Extract the [x, y] coordinate from the center of the cell holding the provided text.  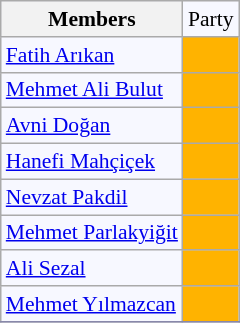
Mehmet Yılmazcan [92, 304]
Mehmet Ali Bulut [92, 90]
Hanefi Mahçiçek [92, 162]
Ali Sezal [92, 269]
Party [211, 19]
Mehmet Parlakyiğit [92, 233]
Fatih Arıkan [92, 55]
Avni Doğan [92, 126]
Nevzat Pakdil [92, 197]
Members [92, 19]
